Identify which cell holds the provided text, then report its [X, Y] central coordinate. 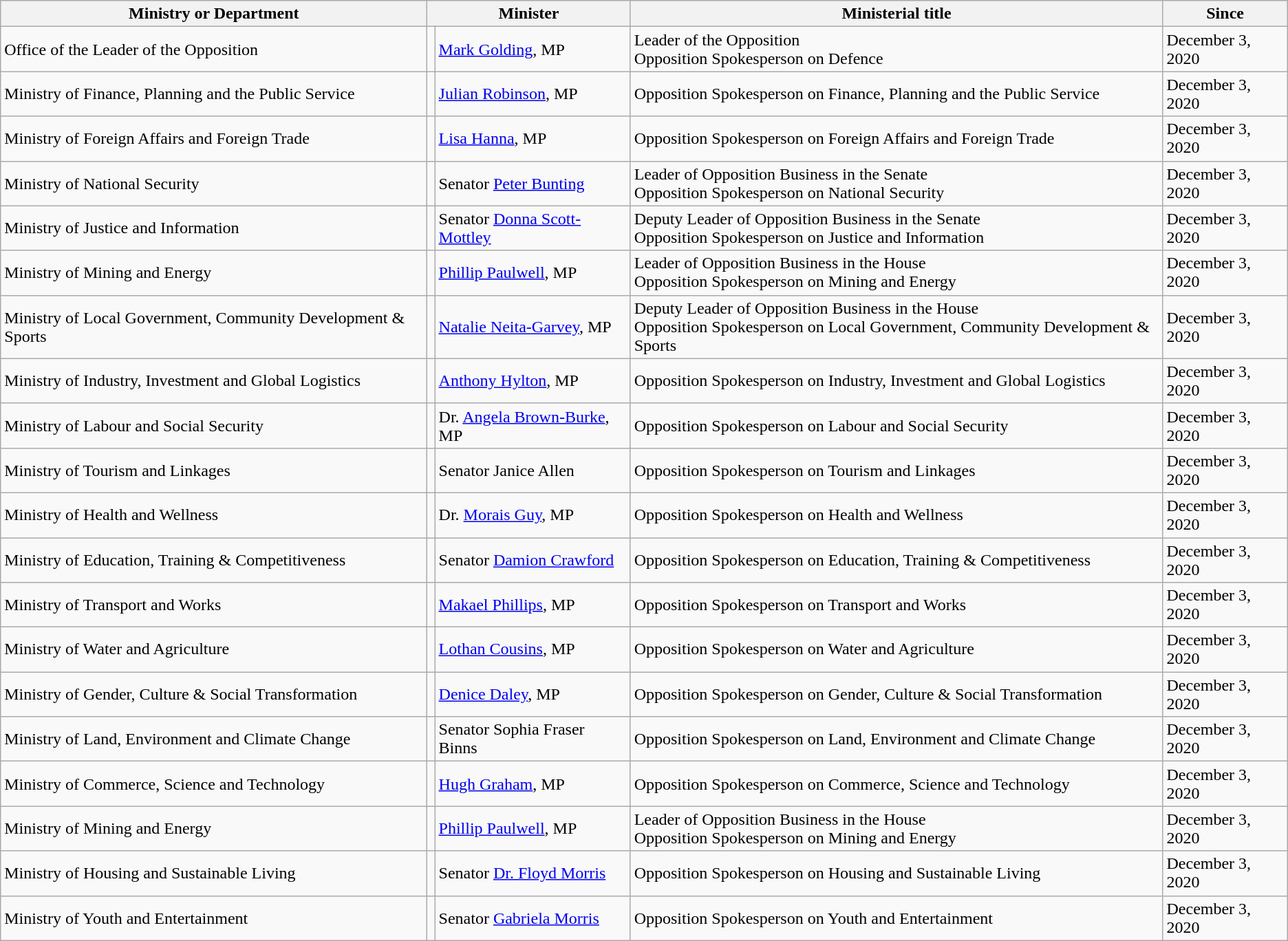
Mark Golding, MP [533, 50]
Senator Peter Bunting [533, 183]
Dr. Angela Brown-Burke, MP [533, 425]
Minister [528, 14]
Opposition Spokesperson on Health and Wellness [897, 515]
Ministry of Gender, Culture & Social Transformation [214, 695]
Senator Gabriela Morris [533, 918]
Opposition Spokesperson on Commerce, Science and Technology [897, 784]
Senator Damion Crawford [533, 560]
Ministry of Local Government, Community Development & Sports [214, 327]
Ministry of Health and Wellness [214, 515]
Ministry of National Security [214, 183]
Office of the Leader of the Opposition [214, 50]
Opposition Spokesperson on Labour and Social Security [897, 425]
Opposition Spokesperson on Youth and Entertainment [897, 918]
Deputy Leader of Opposition Business in the HouseOpposition Spokesperson on Local Government, Community Development & Sports [897, 327]
Ministry of Housing and Sustainable Living [214, 874]
Ministry of Labour and Social Security [214, 425]
Ministry of Foreign Affairs and Foreign Trade [214, 139]
Opposition Spokesperson on Tourism and Linkages [897, 470]
Leader of Opposition Business in the SenateOpposition Spokesperson on National Security [897, 183]
Opposition Spokesperson on Education, Training & Competitiveness [897, 560]
Anthony Hylton, MP [533, 381]
Since [1225, 14]
Senator Dr. Floyd Morris [533, 874]
Ministry of Land, Environment and Climate Change [214, 739]
Makael Phillips, MP [533, 605]
Opposition Spokesperson on Water and Agriculture [897, 649]
Ministry or Department [214, 14]
Ministry of Transport and Works [214, 605]
Natalie Neita-Garvey, MP [533, 327]
Opposition Spokesperson on Gender, Culture & Social Transformation [897, 695]
Hugh Graham, MP [533, 784]
Opposition Spokesperson on Transport and Works [897, 605]
Leader of the OppositionOpposition Spokesperson on Defence [897, 50]
Ministerial title [897, 14]
Lothan Cousins, MP [533, 649]
Ministry of Tourism and Linkages [214, 470]
Ministry of Industry, Investment and Global Logistics [214, 381]
Opposition Spokesperson on Housing and Sustainable Living [897, 874]
Opposition Spokesperson on Industry, Investment and Global Logistics [897, 381]
Ministry of Water and Agriculture [214, 649]
Denice Daley, MP [533, 695]
Ministry of Finance, Planning and the Public Service [214, 94]
Opposition Spokesperson on Foreign Affairs and Foreign Trade [897, 139]
Lisa Hanna, MP [533, 139]
Opposition Spokesperson on Finance, Planning and the Public Service [897, 94]
Senator Sophia Fraser Binns [533, 739]
Julian Robinson, MP [533, 94]
Dr. Morais Guy, MP [533, 515]
Ministry of Justice and Information [214, 228]
Ministry of Education, Training & Competitiveness [214, 560]
Ministry of Youth and Entertainment [214, 918]
Ministry of Commerce, Science and Technology [214, 784]
Senator Donna Scott-Mottley [533, 228]
Opposition Spokesperson on Land, Environment and Climate Change [897, 739]
Deputy Leader of Opposition Business in the SenateOpposition Spokesperson on Justice and Information [897, 228]
Senator Janice Allen [533, 470]
